Search for the cell housing the specified text and yield its [x, y] center coordinate. 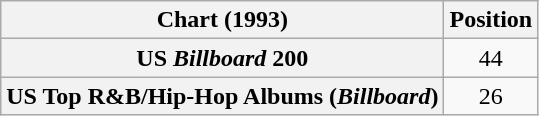
US Billboard 200 [222, 58]
Chart (1993) [222, 20]
44 [491, 58]
US Top R&B/Hip-Hop Albums (Billboard) [222, 96]
26 [491, 96]
Position [491, 20]
